From the cell containing the given text, extract its center point as (x, y) coordinate. 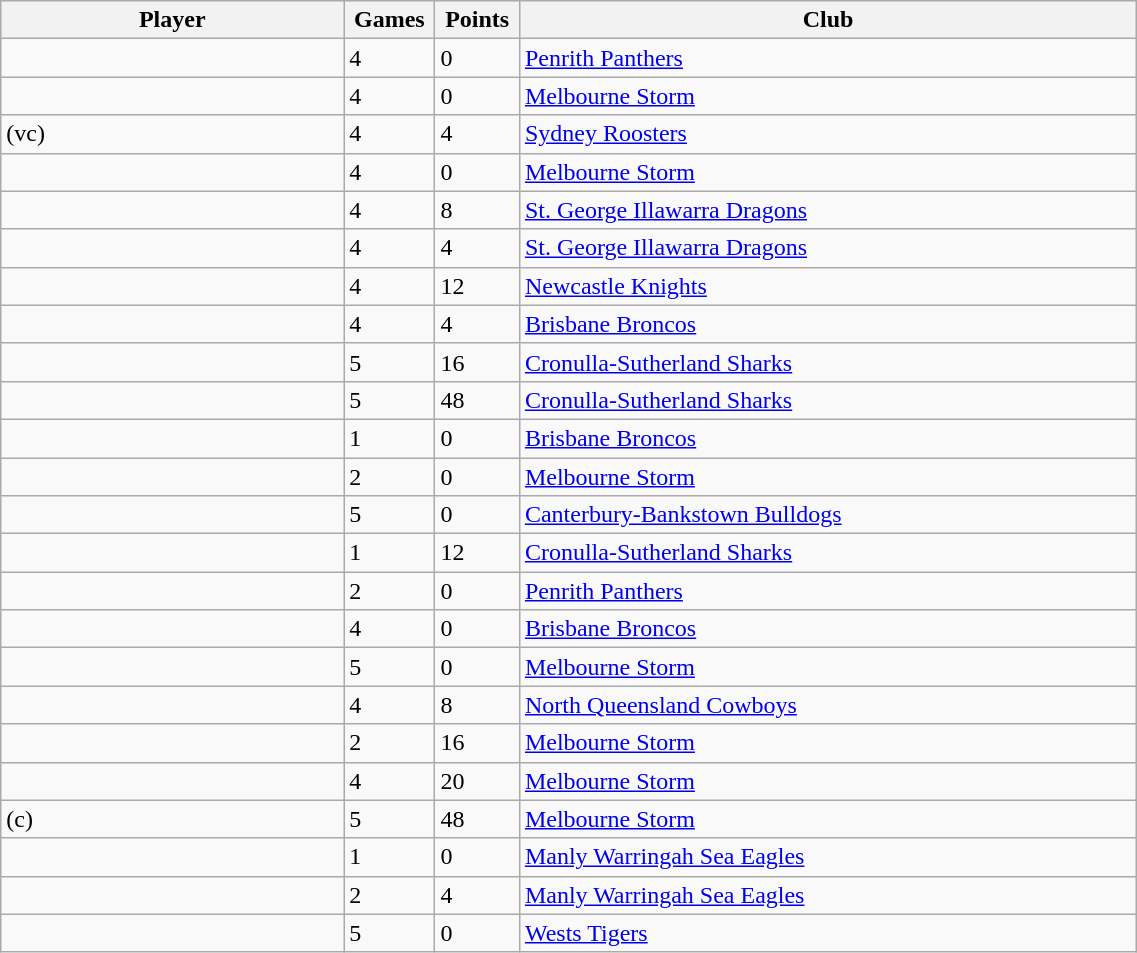
Sydney Roosters (828, 134)
(vc) (172, 134)
Player (172, 20)
Club (828, 20)
20 (477, 781)
Wests Tigers (828, 933)
Canterbury-Bankstown Bulldogs (828, 515)
North Queensland Cowboys (828, 705)
Newcastle Knights (828, 286)
(c) (172, 819)
Games (390, 20)
Points (477, 20)
